Pinpoint the cell where the given text exists, returning its (x, y) midpoint coordinate. 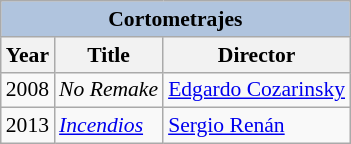
Sergio Renán (256, 126)
No Remake (108, 90)
Year (28, 55)
Cortometrajes (176, 19)
2013 (28, 126)
Incendios (108, 126)
Edgardo Cozarinsky (256, 90)
2008 (28, 90)
Director (256, 55)
Title (108, 55)
